For the text-containing cell, return its midpoint in [X, Y] coordinate format. 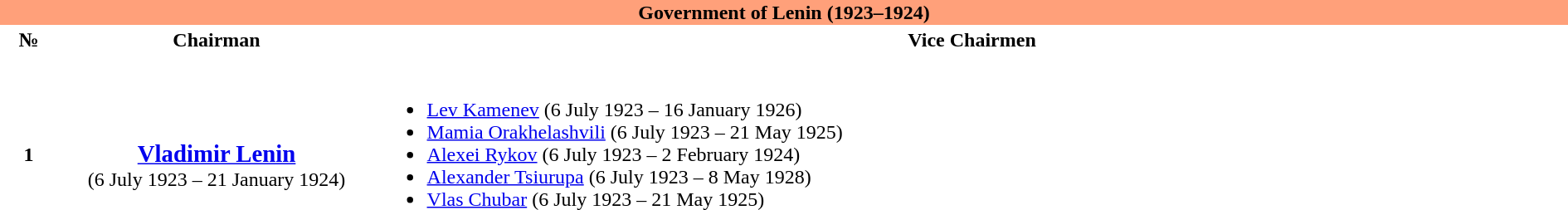
Chairman [217, 40]
№ [28, 40]
Government of Lenin (1923–1924) [784, 12]
Vice Chairmen [972, 40]
